Return the [X, Y] coordinate for the center point of the cell that contains the specified text.  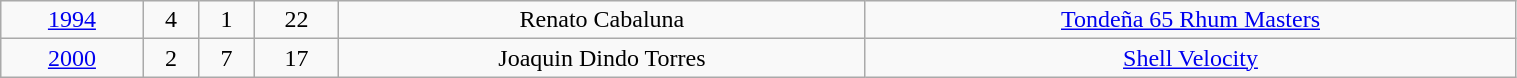
Shell Velocity [1190, 58]
2000 [72, 58]
4 [171, 20]
17 [296, 58]
Joaquin Dindo Torres [602, 58]
1994 [72, 20]
22 [296, 20]
Tondeña 65 Rhum Masters [1190, 20]
1 [227, 20]
Renato Cabaluna [602, 20]
2 [171, 58]
7 [227, 58]
